Return the (x, y) coordinate for the center point of the cell that contains the specified text.  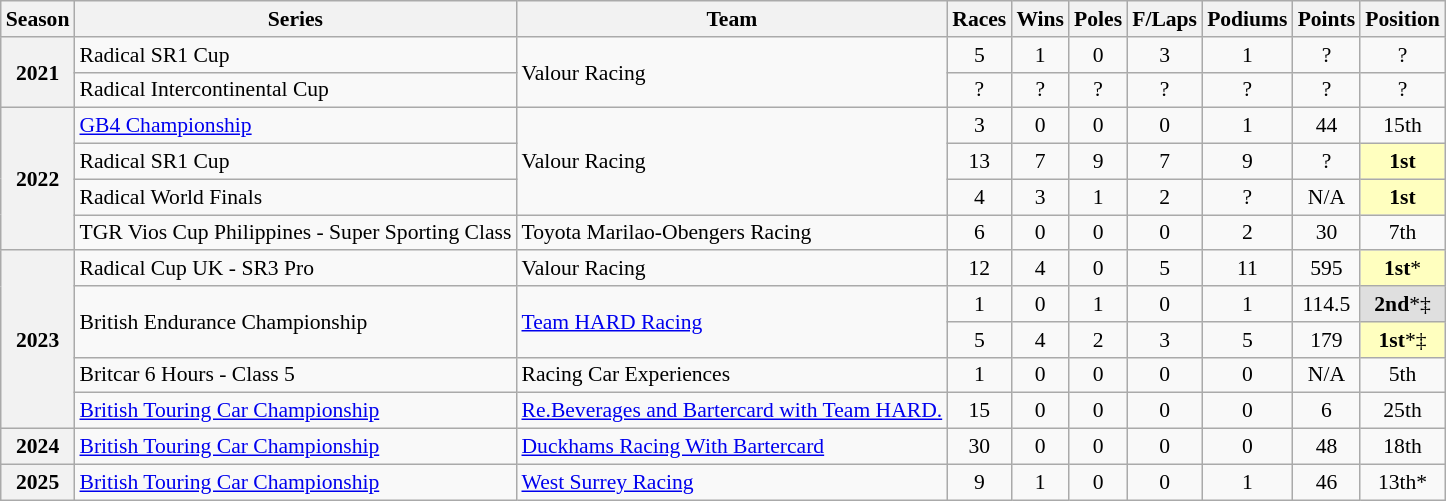
GB4 Championship (295, 126)
2023 (38, 340)
Position (1402, 19)
Re.Beverages and Bartercard with Team HARD. (732, 411)
Radical Cup UK - SR3 Pro (295, 269)
44 (1327, 126)
2025 (38, 482)
25th (1402, 411)
15th (1402, 126)
12 (979, 269)
1st* (1402, 269)
Podiums (1248, 19)
Season (38, 19)
Racing Car Experiences (732, 375)
Poles (1098, 19)
2024 (38, 447)
1st*‡ (1402, 340)
Wins (1040, 19)
179 (1327, 340)
Toyota Marilao-Obengers Racing (732, 233)
2nd*‡ (1402, 304)
Duckhams Racing With Bartercard (732, 447)
13 (979, 162)
Series (295, 19)
11 (1248, 269)
15 (979, 411)
Team (732, 19)
Team HARD Racing (732, 322)
F/Laps (1164, 19)
114.5 (1327, 304)
13th* (1402, 482)
British Endurance Championship (295, 322)
595 (1327, 269)
West Surrey Racing (732, 482)
48 (1327, 447)
Radical Intercontinental Cup (295, 90)
TGR Vios Cup Philippines - Super Sporting Class (295, 233)
7th (1402, 233)
Points (1327, 19)
Radical World Finals (295, 197)
Britcar 6 Hours - Class 5 (295, 375)
46 (1327, 482)
2021 (38, 72)
Races (979, 19)
2022 (38, 179)
5th (1402, 375)
18th (1402, 447)
